Output the (X, Y) coordinate of the center of the cell containing the given text.  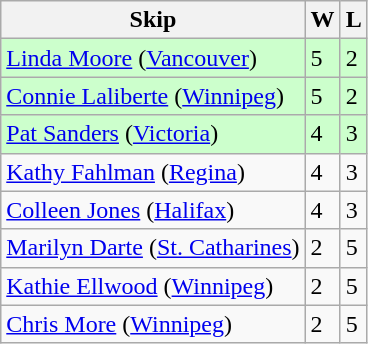
Pat Sanders (Victoria) (153, 134)
Kathy Fahlman (Regina) (153, 172)
Chris More (Winnipeg) (153, 324)
Linda Moore (Vancouver) (153, 58)
Connie Laliberte (Winnipeg) (153, 96)
Skip (153, 20)
Kathie Ellwood (Winnipeg) (153, 286)
L (354, 20)
Marilyn Darte (St. Catharines) (153, 248)
W (322, 20)
Colleen Jones (Halifax) (153, 210)
